Return [x, y] of the center of cell containing provided text 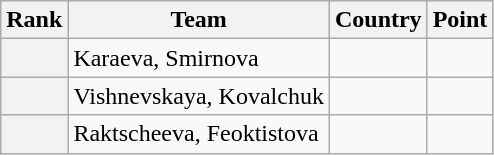
Raktscheeva, Feoktistova [199, 134]
Country [378, 20]
Rank [34, 20]
Team [199, 20]
Point [460, 20]
Vishnevskaya, Kovalchuk [199, 96]
Karaeva, Smirnova [199, 58]
